Pinpoint the cell where the given text exists, returning its [x, y] midpoint coordinate. 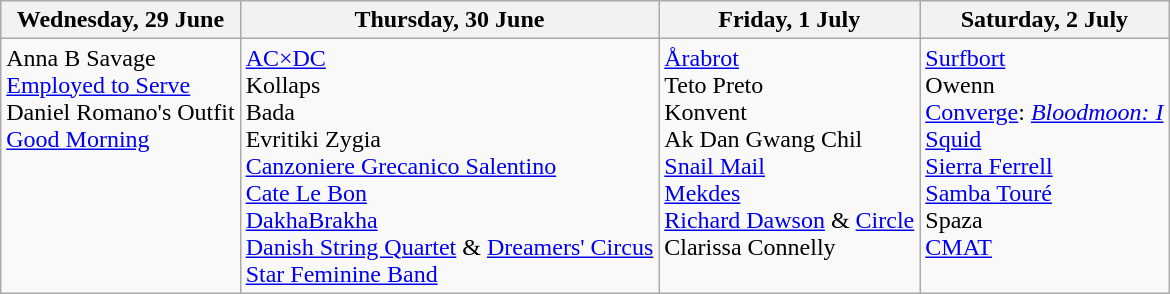
Thursday, 30 June [450, 20]
Saturday, 2 July [1044, 20]
SurfbortOwennConverge: Bloodmoon: ISquidSierra FerrellSamba TouréSpazaCMAT [1044, 166]
Wednesday, 29 June [120, 20]
AC×DCKollapsBadaEvritiki ZygiaCanzoniere Grecanico SalentinoCate Le BonDakhaBrakhaDanish String Quartet & Dreamers' CircusStar Feminine Band [450, 166]
Anna B SavageEmployed to ServeDaniel Romano's OutfitGood Morning [120, 166]
Friday, 1 July [790, 20]
ÅrabrotTeto PretoKonventAk Dan Gwang ChilSnail MailMekdesRichard Dawson & CircleClarissa Connelly [790, 166]
